From the cell containing the given text, extract its center point as (X, Y) coordinate. 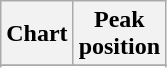
Chart (37, 34)
Peakposition (119, 34)
